For the text-containing cell, return its midpoint in (X, Y) coordinate format. 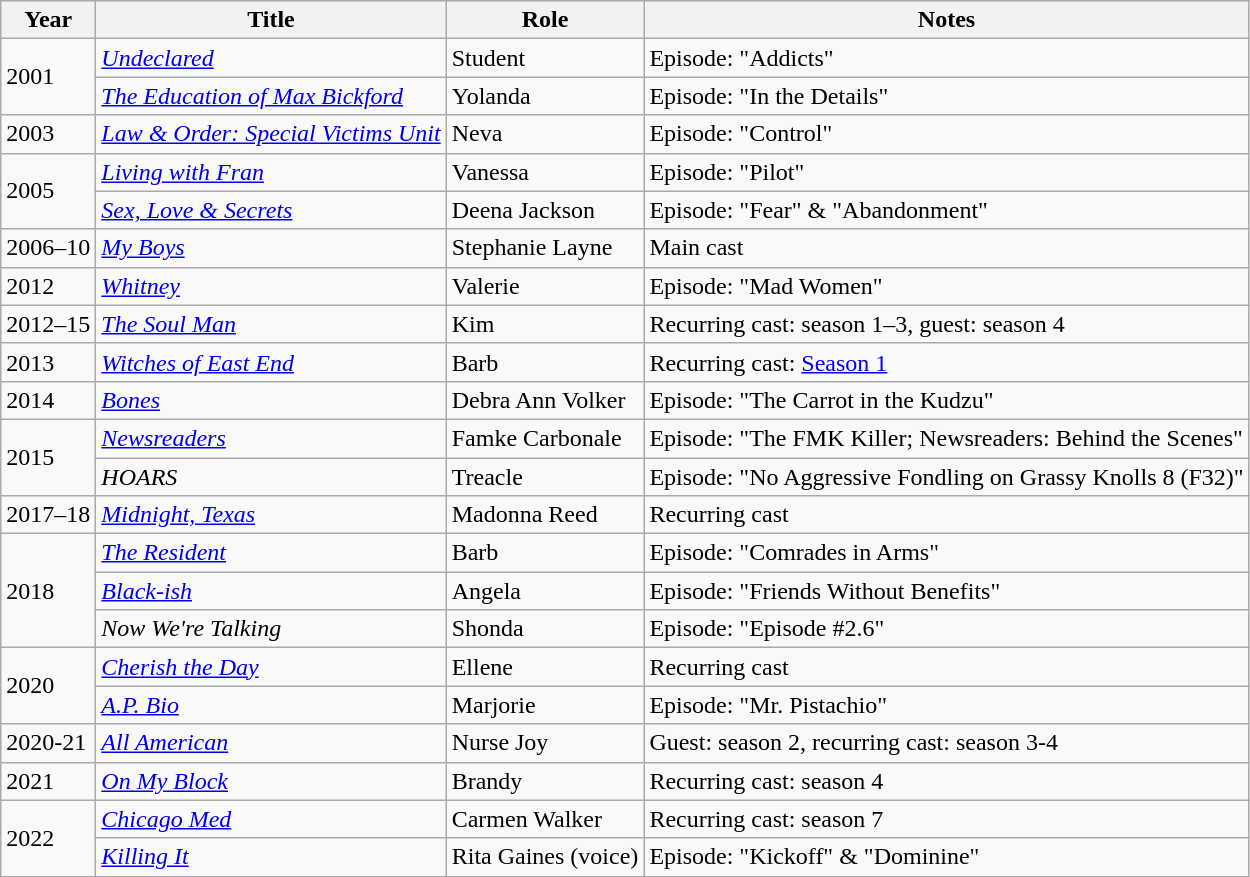
2017–18 (48, 515)
Episode: "Pilot" (946, 172)
Kim (545, 324)
Treacle (545, 477)
Ellene (545, 667)
Rita Gaines (voice) (545, 857)
Midnight, Texas (271, 515)
2014 (48, 400)
Episode: "Comrades in Arms" (946, 553)
Shonda (545, 629)
Recurring cast: season 7 (946, 819)
Episode: "Kickoff" & "Dominine" (946, 857)
Living with Fran (271, 172)
A.P. Bio (271, 705)
Student (545, 58)
Valerie (545, 286)
Episode: "The FMK Killer; Newsreaders: Behind the Scenes" (946, 438)
The Resident (271, 553)
Episode: "Episode #2.6" (946, 629)
Newsreaders (271, 438)
2006–10 (48, 248)
2015 (48, 457)
Guest: season 2, recurring cast: season 3-4 (946, 743)
Sex, Love & Secrets (271, 210)
2013 (48, 362)
The Soul Man (271, 324)
Vanessa (545, 172)
2005 (48, 191)
Cherish the Day (271, 667)
The Education of Max Bickford (271, 96)
Episode: "In the Details" (946, 96)
Chicago Med (271, 819)
Witches of East End (271, 362)
Bones (271, 400)
All American (271, 743)
Marjorie (545, 705)
2001 (48, 77)
Brandy (545, 781)
Yolanda (545, 96)
On My Block (271, 781)
Madonna Reed (545, 515)
2003 (48, 134)
Year (48, 20)
2020 (48, 686)
Killing It (271, 857)
Notes (946, 20)
HOARS (271, 477)
Famke Carbonale (545, 438)
Role (545, 20)
Main cast (946, 248)
Carmen Walker (545, 819)
Debra Ann Volker (545, 400)
Black-ish (271, 591)
Stephanie Layne (545, 248)
Recurring cast: season 4 (946, 781)
Episode: "Control" (946, 134)
Episode: "Mr. Pistachio" (946, 705)
Episode: "Friends Without Benefits" (946, 591)
2020-21 (48, 743)
Deena Jackson (545, 210)
Episode: "Addicts" (946, 58)
Neva (545, 134)
Law & Order: Special Victims Unit (271, 134)
Recurring cast: season 1–3, guest: season 4 (946, 324)
Episode: "Mad Women" (946, 286)
Whitney (271, 286)
Title (271, 20)
2022 (48, 838)
Episode: "Fear" & "Abandonment" (946, 210)
Episode: "No Aggressive Fondling on Grassy Knolls 8 (F32)" (946, 477)
Episode: "The Carrot in the Kudzu" (946, 400)
2018 (48, 591)
2012–15 (48, 324)
2021 (48, 781)
2012 (48, 286)
Recurring cast: Season 1 (946, 362)
Now We're Talking (271, 629)
Nurse Joy (545, 743)
My Boys (271, 248)
Undeclared (271, 58)
Angela (545, 591)
